Output the [X, Y] coordinate of the center of the cell containing the given text.  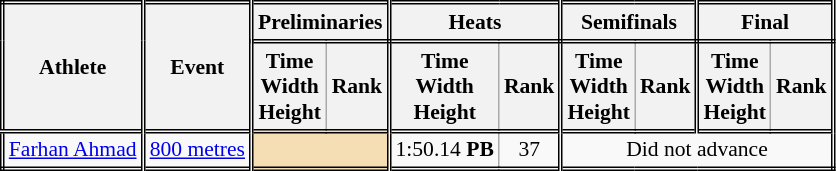
Farhan Ahmad [72, 150]
1:50.14 PB [444, 150]
Preliminaries [320, 22]
Final [765, 22]
Event [197, 67]
37 [530, 150]
800 metres [197, 150]
Did not advance [697, 150]
Semifinals [629, 22]
Athlete [72, 67]
Heats [475, 22]
